Determine the [x, y] coordinate at the center of the cell enclosing the given text.  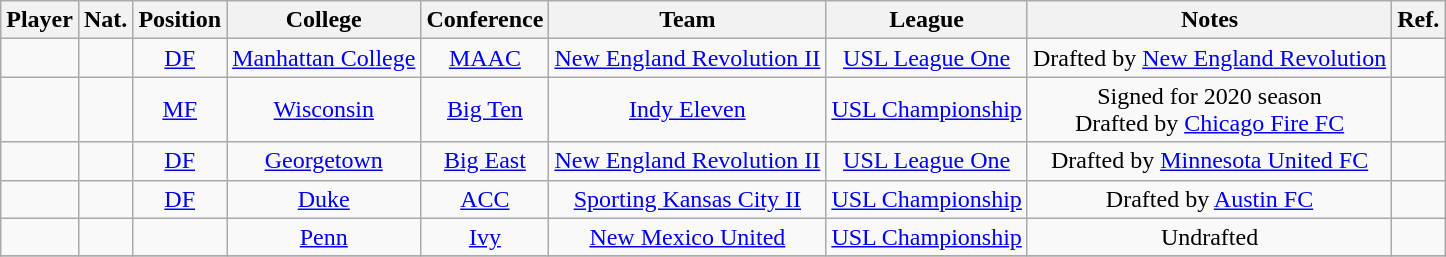
Position [180, 20]
MAAC [485, 58]
Drafted by Minnesota United FC [1209, 161]
Notes [1209, 20]
Drafted by New England Revolution [1209, 58]
ACC [485, 199]
Georgetown [324, 161]
Duke [324, 199]
Ref. [1418, 20]
Ivy [485, 237]
Player [40, 20]
Sporting Kansas City II [688, 199]
Wisconsin [324, 110]
Big East [485, 161]
Nat. [105, 20]
Indy Eleven [688, 110]
Undrafted [1209, 237]
Signed for 2020 seasonDrafted by Chicago Fire FC [1209, 110]
League [927, 20]
MF [180, 110]
Penn [324, 237]
College [324, 20]
Big Ten [485, 110]
Drafted by Austin FC [1209, 199]
New Mexico United [688, 237]
Conference [485, 20]
Team [688, 20]
Manhattan College [324, 58]
